Output the (x, y) coordinate of the center of the cell containing the given text.  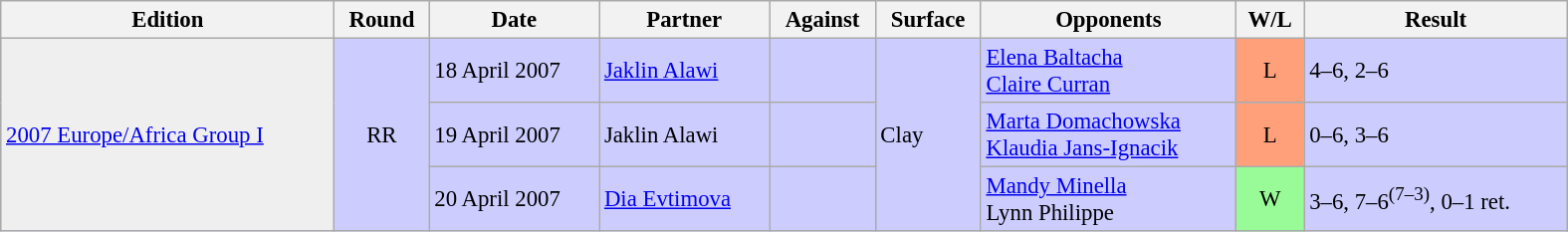
Round (382, 20)
Against (822, 20)
Marta Domachowska Klaudia Jans-Ignacik (1108, 135)
Elena Baltacha Claire Curran (1108, 72)
Result (1436, 20)
Dia Evtimova (685, 199)
18 April 2007 (514, 72)
RR (382, 135)
4–6, 2–6 (1436, 72)
Edition (167, 20)
19 April 2007 (514, 135)
2007 Europe/Africa Group I (167, 135)
0–6, 3–6 (1436, 135)
Partner (685, 20)
Surface (928, 20)
Opponents (1108, 20)
Clay (928, 135)
3–6, 7–6(7–3), 0–1 ret. (1436, 199)
Mandy Minella Lynn Philippe (1108, 199)
20 April 2007 (514, 199)
W/L (1270, 20)
Date (514, 20)
W (1270, 199)
